From the cell containing the given text, extract its center point as [x, y] coordinate. 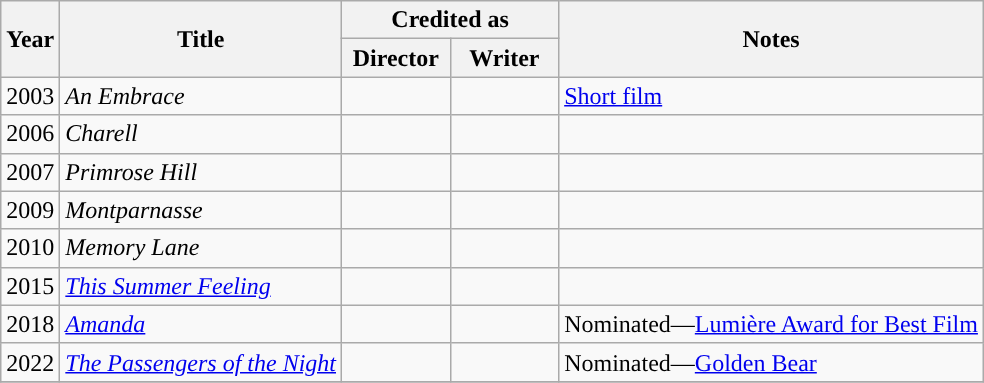
Amanda [201, 324]
Memory Lane [201, 248]
Credited as [450, 20]
The Passengers of the Night [201, 362]
An Embrace [201, 96]
2009 [30, 210]
2010 [30, 248]
2006 [30, 134]
Notes [772, 39]
2022 [30, 362]
Short film [772, 96]
Primrose Hill [201, 172]
Director [396, 58]
Nominated—Lumière Award for Best Film [772, 324]
Title [201, 39]
2007 [30, 172]
2018 [30, 324]
Charell [201, 134]
Year [30, 39]
This Summer Feeling [201, 286]
Nominated—Golden Bear [772, 362]
Montparnasse [201, 210]
Writer [504, 58]
2015 [30, 286]
2003 [30, 96]
